Provide the (X, Y) coordinate of the cell's center where the given text is located.  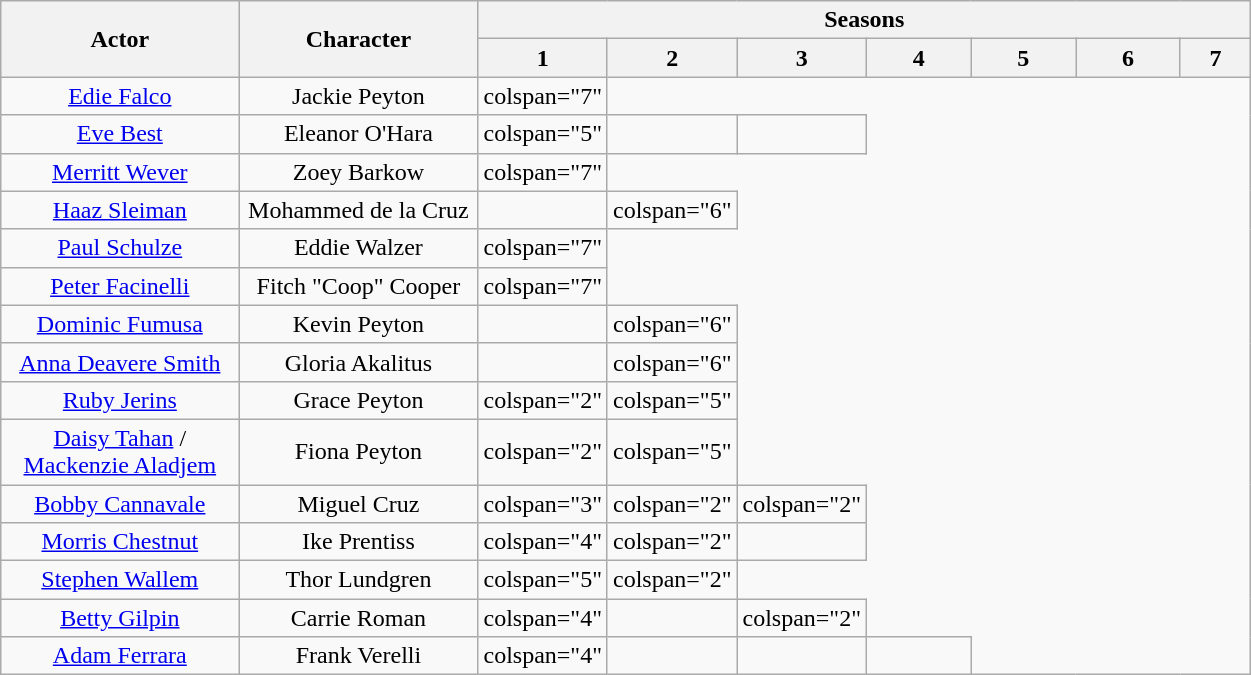
Dominic Fumusa (120, 324)
Seasons (864, 20)
Betty Gilpin (120, 618)
colspan="3" (543, 503)
Fitch "Coop" Cooper (358, 286)
Kevin Peyton (358, 324)
7 (1215, 58)
Actor (120, 39)
Haaz Sleiman (120, 210)
Anna Deavere Smith (120, 362)
Carrie Roman (358, 618)
Mohammed de la Cruz (358, 210)
Peter Facinelli (120, 286)
3 (802, 58)
Adam Ferrara (120, 656)
Morris Chestnut (120, 542)
1 (543, 58)
Bobby Cannavale (120, 503)
Eve Best (120, 134)
4 (920, 58)
Character (358, 39)
Ike Prentiss (358, 542)
Frank Verelli (358, 656)
Gloria Akalitus (358, 362)
Edie Falco (120, 96)
Grace Peyton (358, 400)
Ruby Jerins (120, 400)
6 (1128, 58)
Merritt Wever (120, 172)
Daisy Tahan / Mackenzie Aladjem (120, 452)
Paul Schulze (120, 248)
Stephen Wallem (120, 580)
Miguel Cruz (358, 503)
Thor Lundgren (358, 580)
Fiona Peyton (358, 452)
5 (1024, 58)
Zoey Barkow (358, 172)
2 (672, 58)
Eleanor O'Hara (358, 134)
Jackie Peyton (358, 96)
Eddie Walzer (358, 248)
